Provide the [X, Y] coordinate of the cell's center where the given text is located.  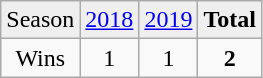
Season [40, 20]
2 [230, 58]
Wins [40, 58]
2019 [168, 20]
2018 [110, 20]
Total [230, 20]
